Detect which cell encompasses the target text, then output its (X, Y) center coordinate. 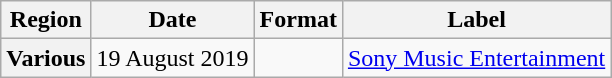
Date (172, 20)
Format (298, 20)
Various (46, 58)
Region (46, 20)
Label (476, 20)
Sony Music Entertainment (476, 58)
19 August 2019 (172, 58)
